Pinpoint the cell where the given text exists, returning its [x, y] midpoint coordinate. 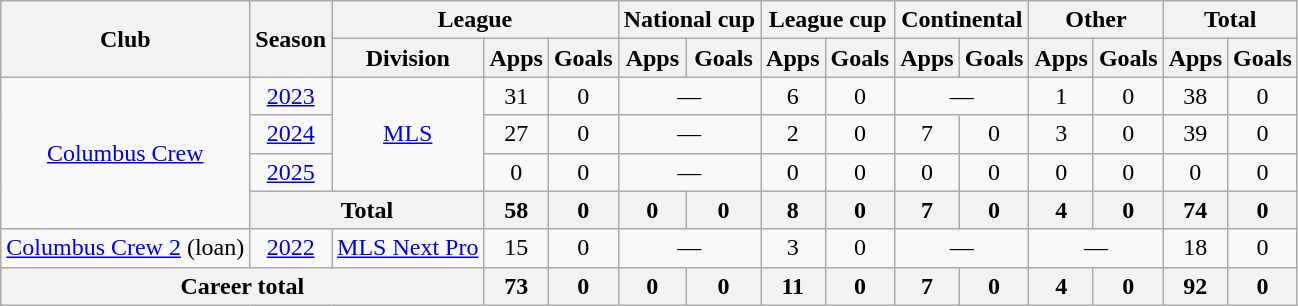
6 [793, 96]
92 [1195, 286]
31 [516, 96]
MLS Next Pro [408, 248]
Division [408, 58]
2 [793, 134]
38 [1195, 96]
2023 [291, 96]
39 [1195, 134]
58 [516, 210]
15 [516, 248]
Club [126, 39]
1 [1061, 96]
8 [793, 210]
National cup [689, 20]
2022 [291, 248]
League [476, 20]
18 [1195, 248]
Career total [242, 286]
2025 [291, 172]
Season [291, 39]
Columbus Crew [126, 153]
2024 [291, 134]
74 [1195, 210]
Columbus Crew 2 (loan) [126, 248]
27 [516, 134]
73 [516, 286]
Other [1096, 20]
MLS [408, 134]
League cup [828, 20]
Continental [962, 20]
11 [793, 286]
